Scan for the cell matching the given text and deliver its [x, y] coordinate at center. 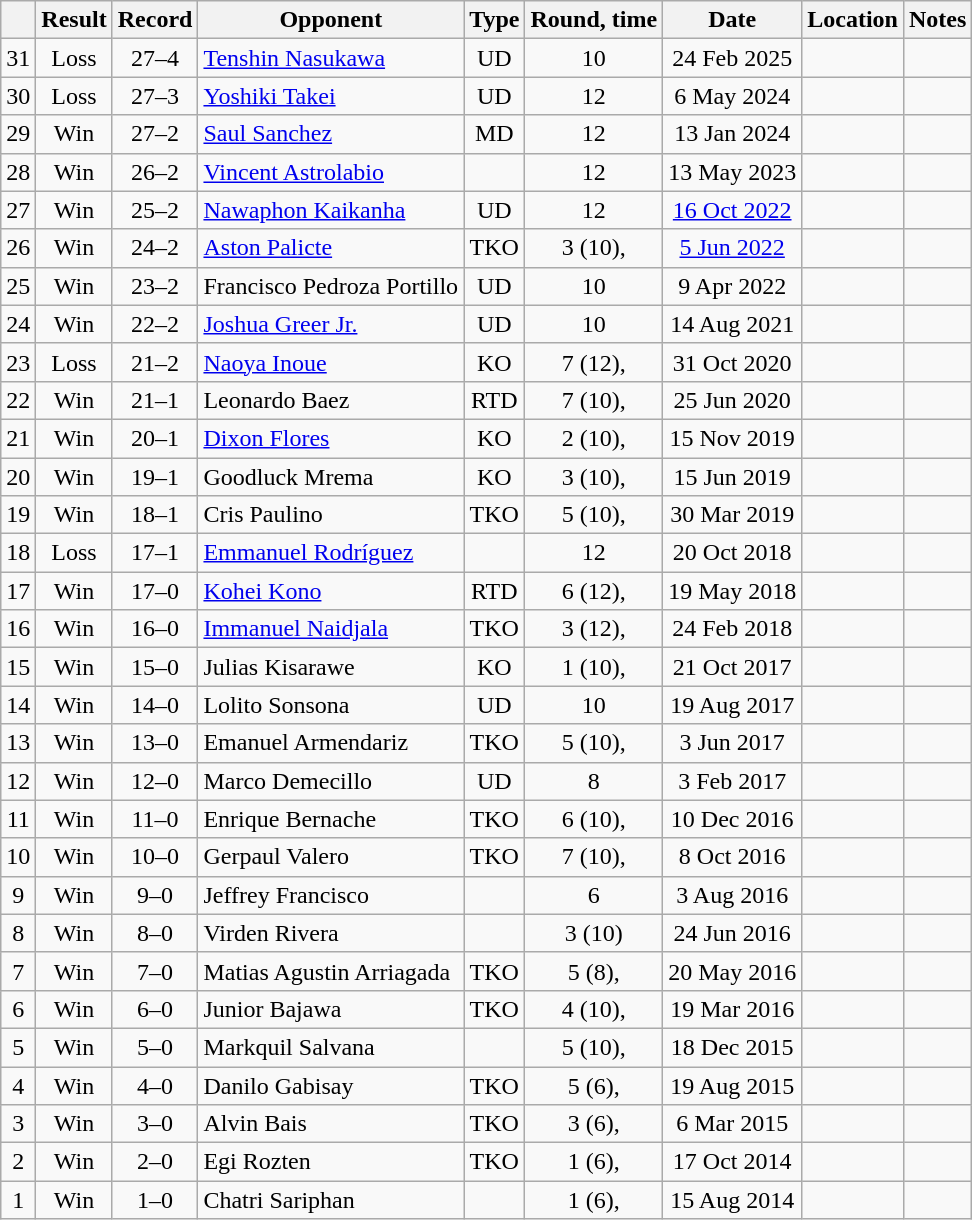
5 (6), [594, 1085]
Round, time [594, 20]
16 Oct 2022 [732, 210]
16 [18, 629]
1–0 [155, 1200]
Marco Demecillo [331, 781]
Enrique Bernache [331, 819]
29 [18, 134]
25 [18, 286]
Record [155, 20]
27–2 [155, 134]
21 Oct 2017 [732, 667]
Chatri Sariphan [331, 1200]
Virden Rivera [331, 933]
Lolito Sonsona [331, 705]
17 [18, 591]
19 Mar 2016 [732, 1009]
9 Apr 2022 [732, 286]
21–2 [155, 362]
23 [18, 362]
18 Dec 2015 [732, 1047]
25 Jun 2020 [732, 400]
17 Oct 2014 [732, 1162]
MD [494, 134]
Leonardo Baez [331, 400]
17–0 [155, 591]
3 Feb 2017 [732, 781]
13 [18, 743]
20–1 [155, 438]
3 Aug 2016 [732, 895]
24 [18, 324]
7 [18, 971]
1 (10), [594, 667]
19 Aug 2017 [732, 705]
14–0 [155, 705]
23–2 [155, 286]
7–0 [155, 971]
6 (12), [594, 591]
Result [74, 20]
Yoshiki Takei [331, 96]
20 [18, 477]
5 (8), [594, 971]
3–0 [155, 1124]
Saul Sanchez [331, 134]
6 May 2024 [732, 96]
31 Oct 2020 [732, 362]
3 (6), [594, 1124]
15 Nov 2019 [732, 438]
Joshua Greer Jr. [331, 324]
21–1 [155, 400]
30 Mar 2019 [732, 515]
13 Jan 2024 [732, 134]
19–1 [155, 477]
Kohei Kono [331, 591]
Dixon Flores [331, 438]
11 [18, 819]
12–0 [155, 781]
16–0 [155, 629]
Alvin Bais [331, 1124]
Date [732, 20]
4 [18, 1085]
13 May 2023 [732, 172]
Julias Kisarawe [331, 667]
11–0 [155, 819]
Vincent Astrolabio [331, 172]
15 Jun 2019 [732, 477]
Notes [937, 20]
13–0 [155, 743]
Cris Paulino [331, 515]
20 May 2016 [732, 971]
10–0 [155, 857]
Location [853, 20]
Junior Bajawa [331, 1009]
Jeffrey Francisco [331, 895]
3 Jun 2017 [732, 743]
7 (12), [594, 362]
27 [18, 210]
24 Jun 2016 [732, 933]
6 (10), [594, 819]
19 [18, 515]
Emmanuel Rodríguez [331, 553]
14 Aug 2021 [732, 324]
Egi Rozten [331, 1162]
26 [18, 248]
18 [18, 553]
3 [18, 1124]
22–2 [155, 324]
24 Feb 2025 [732, 58]
30 [18, 96]
15–0 [155, 667]
Naoya Inoue [331, 362]
9–0 [155, 895]
18–1 [155, 515]
25–2 [155, 210]
19 Aug 2015 [732, 1085]
4 (10), [594, 1009]
2 (10), [594, 438]
5 Jun 2022 [732, 248]
3 (12), [594, 629]
15 Aug 2014 [732, 1200]
15 [18, 667]
Type [494, 20]
3 (10) [594, 933]
Danilo Gabisay [331, 1085]
21 [18, 438]
5–0 [155, 1047]
27–3 [155, 96]
Emanuel Armendariz [331, 743]
6 Mar 2015 [732, 1124]
Markquil Salvana [331, 1047]
19 May 2018 [732, 591]
17–1 [155, 553]
Francisco Pedroza Portillo [331, 286]
2 [18, 1162]
24–2 [155, 248]
27–4 [155, 58]
Goodluck Mrema [331, 477]
4–0 [155, 1085]
Matias Agustin Arriagada [331, 971]
Aston Palicte [331, 248]
Nawaphon Kaikanha [331, 210]
8 Oct 2016 [732, 857]
22 [18, 400]
1 [18, 1200]
Tenshin Nasukawa [331, 58]
5 [18, 1047]
Opponent [331, 20]
8–0 [155, 933]
24 Feb 2018 [732, 629]
26–2 [155, 172]
2–0 [155, 1162]
14 [18, 705]
31 [18, 58]
28 [18, 172]
10 Dec 2016 [732, 819]
Immanuel Naidjala [331, 629]
6–0 [155, 1009]
Gerpaul Valero [331, 857]
9 [18, 895]
20 Oct 2018 [732, 553]
